Determine the [x, y] coordinate at the center of the cell enclosing the given text.  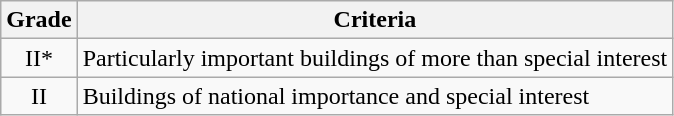
Particularly important buildings of more than special interest [375, 58]
Criteria [375, 20]
II [39, 96]
II* [39, 58]
Buildings of national importance and special interest [375, 96]
Grade [39, 20]
